Extract the [x, y] coordinate from the center of the cell holding the provided text.  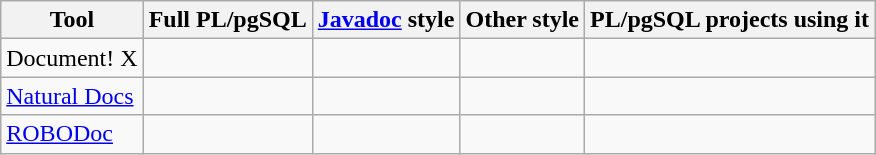
Natural Docs [72, 96]
Full PL/pgSQL [228, 20]
PL/pgSQL projects using it [730, 20]
Javadoc style [386, 20]
Tool [72, 20]
Document! X [72, 58]
Other style [522, 20]
ROBODoc [72, 134]
